Return the [X, Y] coordinate for the center point of the cell that contains the specified text.  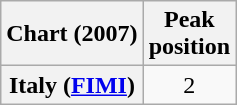
Peakposition [189, 34]
Chart (2007) [72, 34]
2 [189, 85]
Italy (FIMI) [72, 85]
